Return [X, Y] of the center of cell containing provided text 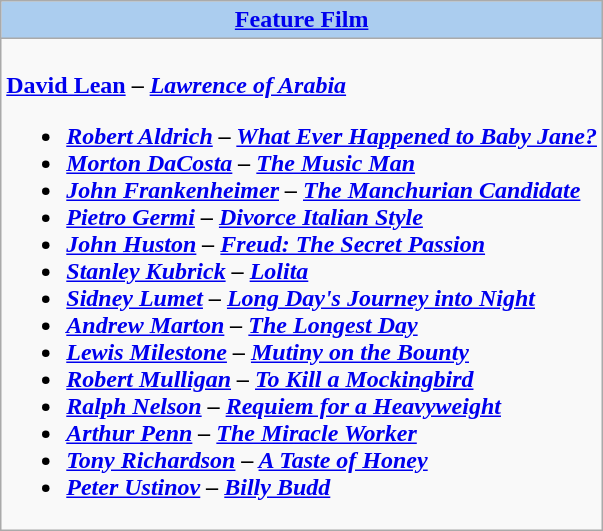
Feature Film [302, 20]
